Identify which cell holds the provided text, then report its [x, y] central coordinate. 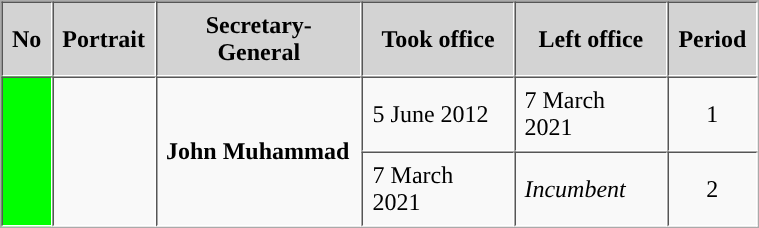
Left office [591, 40]
Portrait [104, 40]
2 [712, 190]
5 June 2012 [438, 114]
Took office [438, 40]
1 [712, 114]
Period [712, 40]
Incumbent [591, 190]
John Muhammad [258, 151]
Secretary-General [258, 40]
No [27, 40]
